For the text-containing cell, return its midpoint in (x, y) coordinate format. 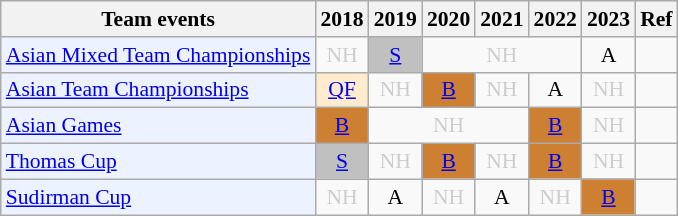
2018 (342, 19)
Ref (656, 19)
Thomas Cup (158, 162)
Team events (158, 19)
2021 (502, 19)
Asian Games (158, 126)
Asian Team Championships (158, 90)
QF (342, 90)
2020 (448, 19)
2022 (556, 19)
2023 (608, 19)
Asian Mixed Team Championships (158, 55)
2019 (396, 19)
Sudirman Cup (158, 197)
